Pinpoint the cell where the given text exists, returning its (x, y) midpoint coordinate. 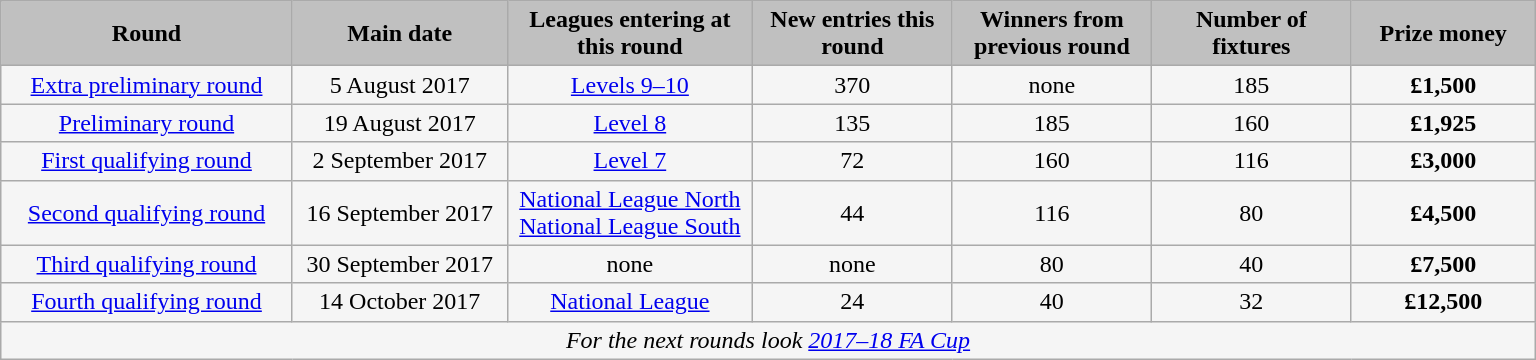
44 (852, 212)
370 (852, 85)
Main date (400, 34)
24 (852, 302)
14 October 2017 (400, 302)
£4,500 (1443, 212)
New entries this round (852, 34)
Second qualifying round (147, 212)
National League NorthNational League South (630, 212)
£3,000 (1443, 161)
135 (852, 123)
2 September 2017 (400, 161)
Extra preliminary round (147, 85)
Leagues entering at this round (630, 34)
Number of fixtures (1252, 34)
Level 7 (630, 161)
For the next rounds look 2017–18 FA Cup (768, 340)
First qualifying round (147, 161)
16 September 2017 (400, 212)
Prize money (1443, 34)
72 (852, 161)
Winners from previous round (1052, 34)
Round (147, 34)
19 August 2017 (400, 123)
£7,500 (1443, 264)
Preliminary round (147, 123)
Third qualifying round (147, 264)
Levels 9–10 (630, 85)
30 September 2017 (400, 264)
National League (630, 302)
Level 8 (630, 123)
Fourth qualifying round (147, 302)
£1,500 (1443, 85)
5 August 2017 (400, 85)
£1,925 (1443, 123)
32 (1252, 302)
£12,500 (1443, 302)
